Find where the given text appears and provide that cell's center as (X, Y) coordinate. 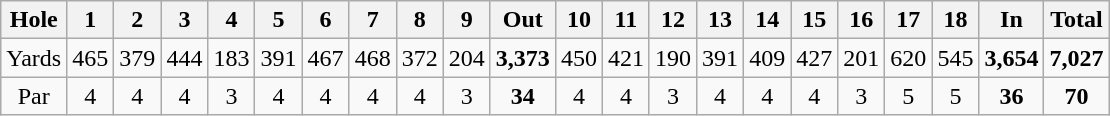
372 (420, 58)
379 (138, 58)
545 (956, 58)
204 (466, 58)
36 (1012, 96)
8 (420, 20)
13 (720, 20)
14 (768, 20)
70 (1076, 96)
6 (326, 20)
7 (372, 20)
10 (578, 20)
444 (184, 58)
Par (34, 96)
1 (90, 20)
427 (814, 58)
620 (908, 58)
421 (626, 58)
16 (862, 20)
11 (626, 20)
468 (372, 58)
Yards (34, 58)
3,373 (522, 58)
2 (138, 20)
450 (578, 58)
465 (90, 58)
Hole (34, 20)
Out (522, 20)
34 (522, 96)
7,027 (1076, 58)
3,654 (1012, 58)
183 (232, 58)
18 (956, 20)
409 (768, 58)
9 (466, 20)
201 (862, 58)
15 (814, 20)
Total (1076, 20)
In (1012, 20)
467 (326, 58)
190 (672, 58)
17 (908, 20)
12 (672, 20)
